Return [X, Y] of the center of cell containing provided text 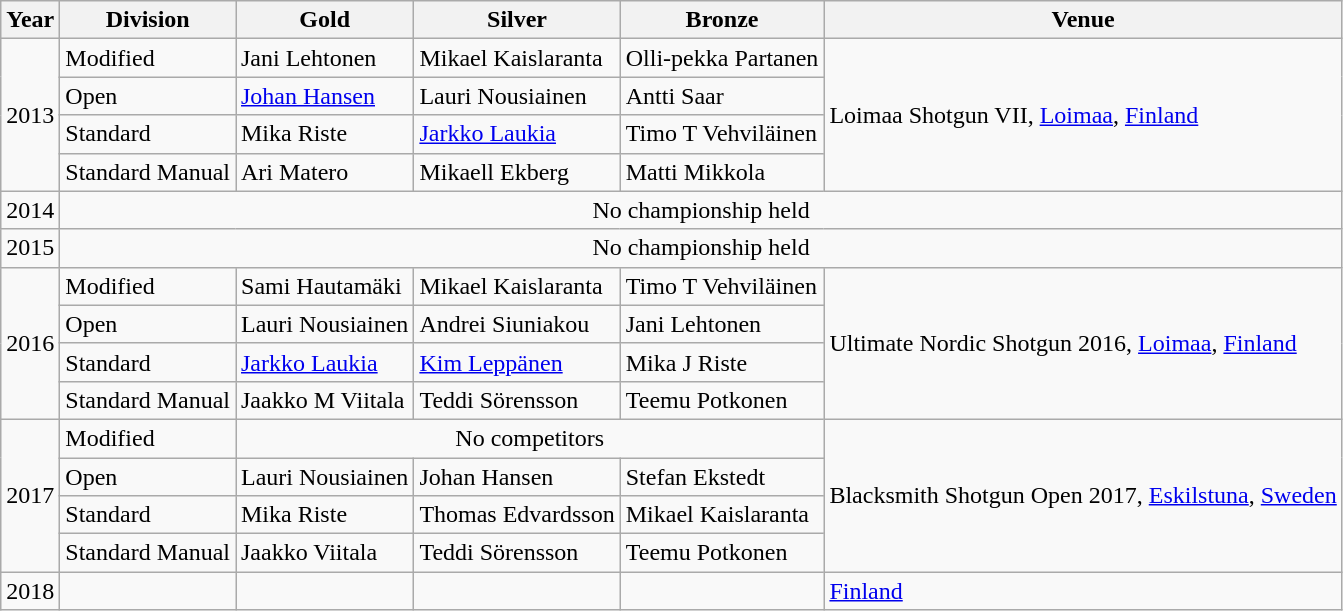
Sami Hautamäki [325, 286]
Division [148, 20]
Finland [1083, 591]
Bronze [722, 20]
Antti Saar [722, 96]
Olli-pekka Partanen [722, 58]
2014 [30, 210]
Blacksmith Shotgun Open 2017, Eskilstuna, Sweden [1083, 495]
Silver [517, 20]
Ari Matero [325, 172]
2015 [30, 248]
Venue [1083, 20]
Year [30, 20]
Gold [325, 20]
No competitors [530, 438]
Andrei Siuniakou [517, 324]
Mikaell Ekberg [517, 172]
Kim Leppänen [517, 362]
Ultimate Nordic Shotgun 2016, Loimaa, Finland [1083, 343]
Jaakko Viitala [325, 553]
Mika J Riste [722, 362]
Jaakko M Viitala [325, 400]
2013 [30, 115]
Stefan Ekstedt [722, 477]
2017 [30, 495]
2016 [30, 343]
2018 [30, 591]
Loimaa Shotgun VII, Loimaa, Finland [1083, 115]
Matti Mikkola [722, 172]
Thomas Edvardsson [517, 515]
